Output the (X, Y) coordinate of the center of the cell containing the given text.  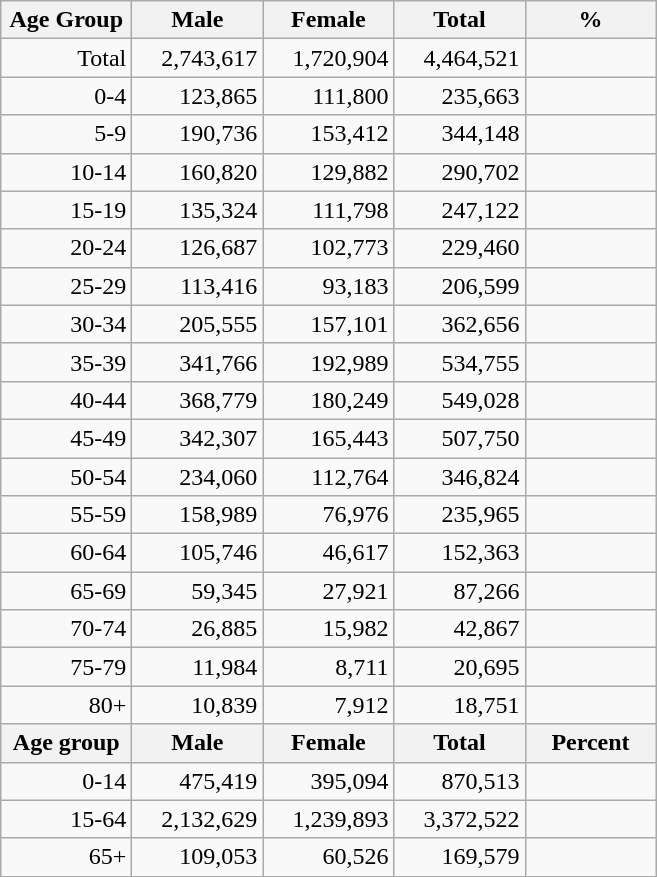
105,746 (198, 553)
46,617 (328, 553)
1,239,893 (328, 819)
65-69 (66, 591)
549,028 (460, 400)
70-74 (66, 629)
341,766 (198, 362)
8,711 (328, 667)
30-34 (66, 324)
20,695 (460, 667)
35-39 (66, 362)
169,579 (460, 857)
475,419 (198, 781)
10-14 (66, 172)
158,989 (198, 515)
Age group (66, 743)
190,736 (198, 134)
229,460 (460, 248)
123,865 (198, 96)
65+ (66, 857)
26,885 (198, 629)
160,820 (198, 172)
11,984 (198, 667)
534,755 (460, 362)
344,148 (460, 134)
135,324 (198, 210)
111,798 (328, 210)
Age Group (66, 20)
247,122 (460, 210)
395,094 (328, 781)
113,416 (198, 286)
234,060 (198, 477)
109,053 (198, 857)
2,132,629 (198, 819)
15-64 (66, 819)
15,982 (328, 629)
50-54 (66, 477)
5-9 (66, 134)
75-79 (66, 667)
59,345 (198, 591)
0-14 (66, 781)
205,555 (198, 324)
76,976 (328, 515)
1,720,904 (328, 58)
10,839 (198, 705)
157,101 (328, 324)
0-4 (66, 96)
% (590, 20)
870,513 (460, 781)
7,912 (328, 705)
60-64 (66, 553)
Percent (590, 743)
45-49 (66, 438)
18,751 (460, 705)
15-19 (66, 210)
153,412 (328, 134)
290,702 (460, 172)
112,764 (328, 477)
206,599 (460, 286)
165,443 (328, 438)
362,656 (460, 324)
55-59 (66, 515)
507,750 (460, 438)
80+ (66, 705)
111,800 (328, 96)
40-44 (66, 400)
25-29 (66, 286)
87,266 (460, 591)
2,743,617 (198, 58)
235,663 (460, 96)
102,773 (328, 248)
368,779 (198, 400)
126,687 (198, 248)
346,824 (460, 477)
3,372,522 (460, 819)
192,989 (328, 362)
235,965 (460, 515)
20-24 (66, 248)
4,464,521 (460, 58)
60,526 (328, 857)
42,867 (460, 629)
129,882 (328, 172)
180,249 (328, 400)
342,307 (198, 438)
27,921 (328, 591)
152,363 (460, 553)
93,183 (328, 286)
